Provide the (X, Y) coordinate of the cell's center where the given text is located.  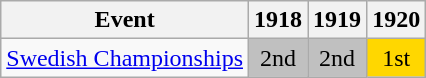
1920 (396, 20)
1919 (338, 20)
Swedish Championships (125, 58)
Event (125, 20)
1st (396, 58)
1918 (278, 20)
